Extract the (X, Y) coordinate from the center of the cell holding the provided text.  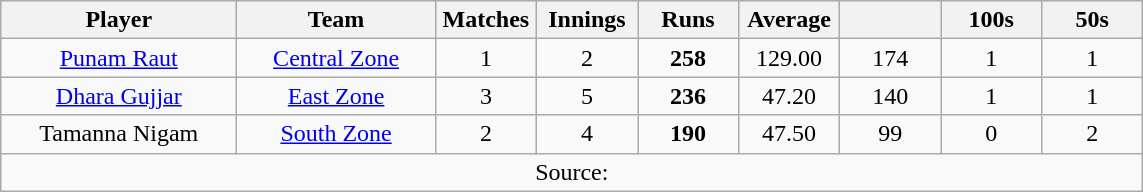
100s (992, 20)
South Zone (336, 134)
Source: (572, 172)
258 (688, 58)
Runs (688, 20)
East Zone (336, 96)
4 (586, 134)
50s (1092, 20)
Tamanna Nigam (119, 134)
47.20 (790, 96)
174 (890, 58)
Dhara Gujjar (119, 96)
Central Zone (336, 58)
Average (790, 20)
3 (486, 96)
236 (688, 96)
Matches (486, 20)
Punam Raut (119, 58)
129.00 (790, 58)
190 (688, 134)
5 (586, 96)
140 (890, 96)
Team (336, 20)
0 (992, 134)
99 (890, 134)
47.50 (790, 134)
Player (119, 20)
Innings (586, 20)
